Locate the cell with the specified text and output its (X, Y) center coordinate. 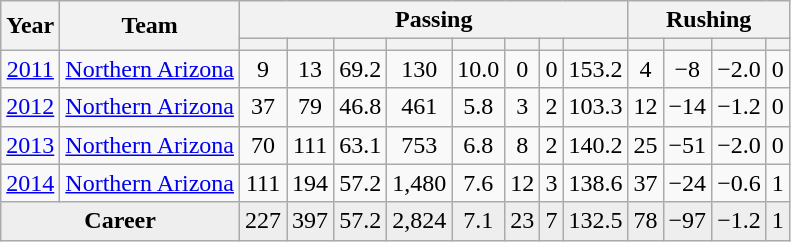
1,480 (420, 183)
2,824 (420, 221)
79 (310, 107)
4 (646, 69)
9 (262, 69)
46.8 (360, 107)
10.0 (478, 69)
Year (30, 26)
227 (262, 221)
461 (420, 107)
7.1 (478, 221)
2013 (30, 145)
Team (150, 26)
69.2 (360, 69)
−8 (688, 69)
8 (522, 145)
−97 (688, 221)
7.6 (478, 183)
140.2 (596, 145)
103.3 (596, 107)
194 (310, 183)
−24 (688, 183)
753 (420, 145)
397 (310, 221)
Passing (433, 20)
−51 (688, 145)
23 (522, 221)
2011 (30, 69)
−0.6 (740, 183)
25 (646, 145)
13 (310, 69)
138.6 (596, 183)
−14 (688, 107)
78 (646, 221)
6.8 (478, 145)
7 (552, 221)
70 (262, 145)
130 (420, 69)
63.1 (360, 145)
132.5 (596, 221)
153.2 (596, 69)
Rushing (708, 20)
2012 (30, 107)
Career (120, 221)
5.8 (478, 107)
2014 (30, 183)
